Identify which cell holds the provided text, then report its (X, Y) central coordinate. 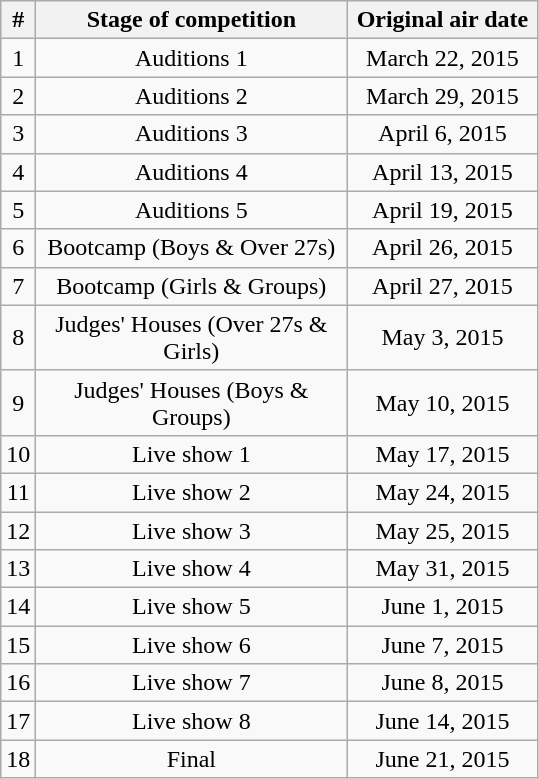
Live show 7 (192, 683)
Stage of competition (192, 20)
18 (18, 759)
May 24, 2015 (442, 492)
Auditions 1 (192, 58)
6 (18, 248)
March 29, 2015 (442, 96)
April 6, 2015 (442, 134)
9 (18, 402)
Live show 8 (192, 721)
June 7, 2015 (442, 645)
14 (18, 607)
16 (18, 683)
17 (18, 721)
Live show 5 (192, 607)
March 22, 2015 (442, 58)
May 10, 2015 (442, 402)
May 17, 2015 (442, 454)
June 14, 2015 (442, 721)
May 31, 2015 (442, 569)
Bootcamp (Girls & Groups) (192, 286)
Live show 1 (192, 454)
May 3, 2015 (442, 338)
5 (18, 210)
Live show 6 (192, 645)
11 (18, 492)
Auditions 2 (192, 96)
3 (18, 134)
Judges' Houses (Over 27s & Girls) (192, 338)
# (18, 20)
June 8, 2015 (442, 683)
Auditions 4 (192, 172)
10 (18, 454)
June 1, 2015 (442, 607)
Final (192, 759)
April 19, 2015 (442, 210)
15 (18, 645)
Original air date (442, 20)
Bootcamp (Boys & Over 27s) (192, 248)
8 (18, 338)
1 (18, 58)
April 27, 2015 (442, 286)
2 (18, 96)
Live show 4 (192, 569)
April 26, 2015 (442, 248)
April 13, 2015 (442, 172)
7 (18, 286)
Auditions 3 (192, 134)
May 25, 2015 (442, 531)
Live show 3 (192, 531)
4 (18, 172)
Auditions 5 (192, 210)
Judges' Houses (Boys & Groups) (192, 402)
Live show 2 (192, 492)
12 (18, 531)
June 21, 2015 (442, 759)
13 (18, 569)
